Scan for the cell matching the given text and deliver its [x, y] coordinate at center. 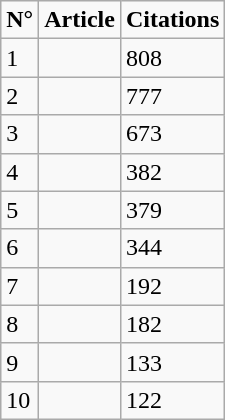
133 [172, 362]
4 [20, 172]
N° [20, 20]
182 [172, 324]
Article [80, 20]
777 [172, 96]
122 [172, 400]
5 [20, 210]
1 [20, 58]
192 [172, 286]
673 [172, 134]
382 [172, 172]
808 [172, 58]
8 [20, 324]
7 [20, 286]
9 [20, 362]
10 [20, 400]
6 [20, 248]
2 [20, 96]
Citations [172, 20]
344 [172, 248]
3 [20, 134]
379 [172, 210]
